Scan for the cell matching the given text and deliver its [x, y] coordinate at center. 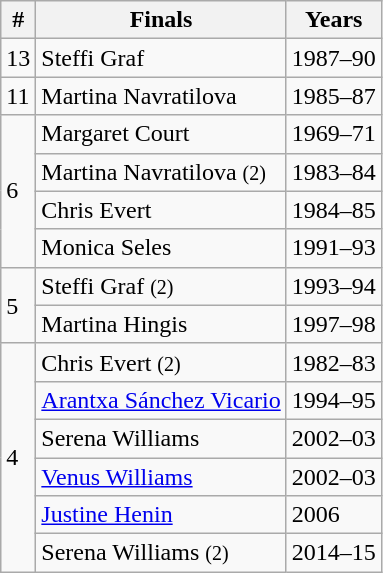
1985–87 [334, 96]
Arantxa Sánchez Vicario [161, 400]
Margaret Court [161, 134]
1983–84 [334, 172]
Chris Evert (2) [161, 362]
1987–90 [334, 58]
Finals [161, 20]
Monica Seles [161, 248]
1969–71 [334, 134]
1994–95 [334, 400]
Chris Evert [161, 210]
2006 [334, 515]
1984–85 [334, 210]
Martina Navratilova (2) [161, 172]
1982–83 [334, 362]
Steffi Graf (2) [161, 286]
6 [18, 191]
4 [18, 457]
Venus Williams [161, 477]
Steffi Graf [161, 58]
1993–94 [334, 286]
11 [18, 96]
2014–15 [334, 553]
Justine Henin [161, 515]
Martina Hingis [161, 324]
Years [334, 20]
Serena Williams [161, 438]
1997–98 [334, 324]
13 [18, 58]
Serena Williams (2) [161, 553]
5 [18, 305]
1991–93 [334, 248]
# [18, 20]
Martina Navratilova [161, 96]
